From the cell containing the given text, extract its center point as (x, y) coordinate. 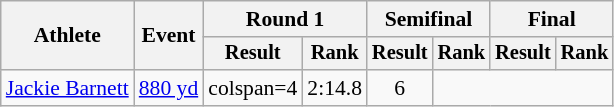
2:14.8 (334, 88)
Semifinal (428, 19)
Final (552, 19)
6 (400, 88)
Round 1 (285, 19)
880 yd (168, 88)
Jackie Barnett (68, 88)
colspan=4 (252, 88)
Athlete (68, 36)
Event (168, 36)
